From the cell containing the given text, extract its center point as [X, Y] coordinate. 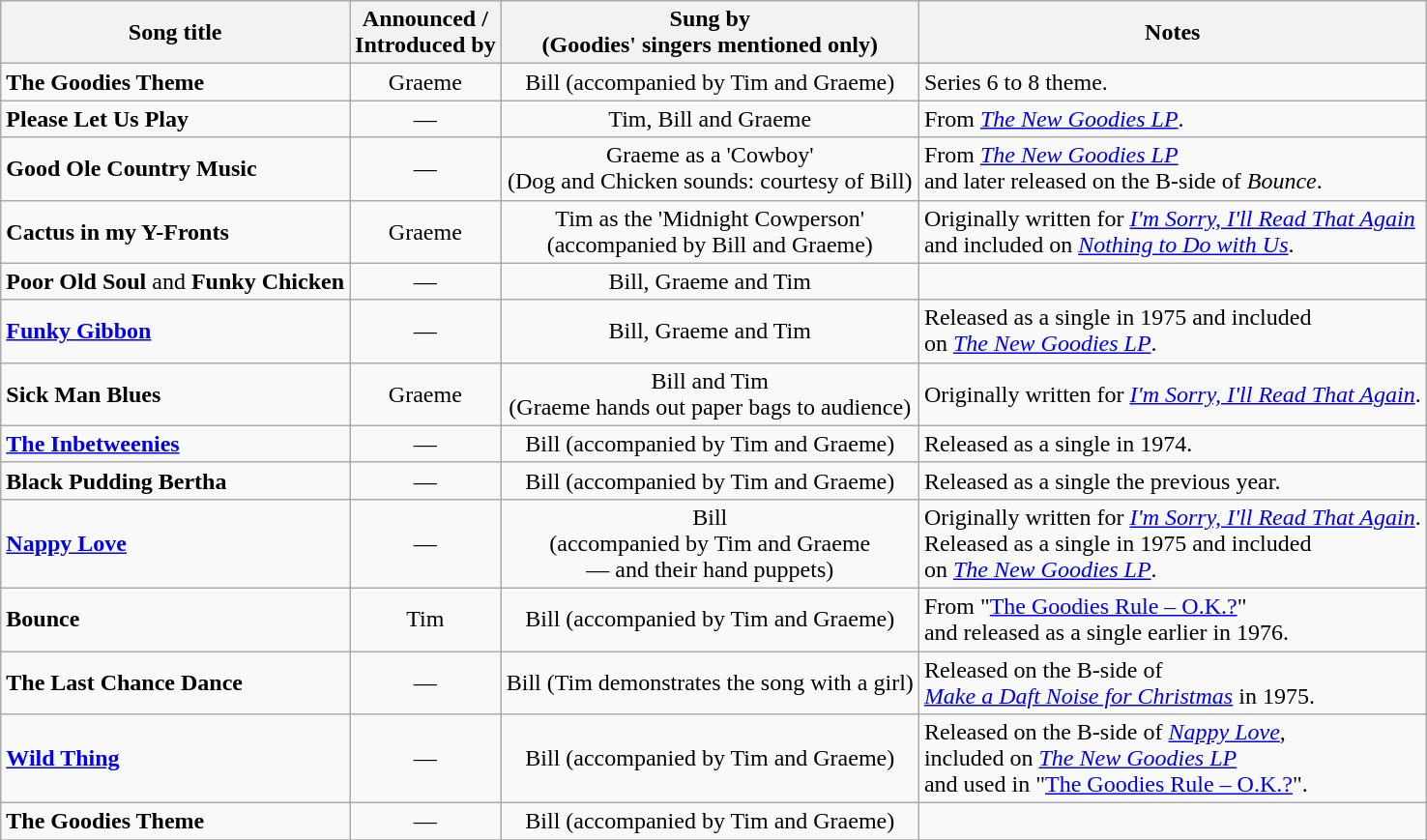
The Inbetweenies [176, 444]
Please Let Us Play [176, 119]
From "The Goodies Rule – O.K.?" and released as a single earlier in 1976. [1172, 619]
Series 6 to 8 theme. [1172, 82]
Black Pudding Bertha [176, 480]
Originally written for I'm Sorry, I'll Read That Again and included on Nothing to Do with Us. [1172, 232]
From The New Goodies LP and later released on the B-side of Bounce. [1172, 168]
Bill (Tim demonstrates the song with a girl) [710, 682]
Funky Gibbon [176, 331]
From The New Goodies LP. [1172, 119]
Sick Man Blues [176, 394]
Nappy Love [176, 543]
Originally written for I'm Sorry, I'll Read That Again. [1172, 394]
Wild Thing [176, 759]
Cactus in my Y-Fronts [176, 232]
Tim [425, 619]
Announced / Introduced by [425, 33]
Sung by (Goodies' singers mentioned only) [710, 33]
Bounce [176, 619]
Bill (accompanied by Tim and Graeme — and their hand puppets) [710, 543]
Song title [176, 33]
The Last Chance Dance [176, 682]
Released on the B-side of Make a Daft Noise for Christmas in 1975. [1172, 682]
Released as a single in 1975 and included on The New Goodies LP. [1172, 331]
Notes [1172, 33]
Released as a single in 1974. [1172, 444]
Released as a single the previous year. [1172, 480]
Graeme as a 'Cowboy' (Dog and Chicken sounds: courtesy of Bill) [710, 168]
Tim, Bill and Graeme [710, 119]
Poor Old Soul and Funky Chicken [176, 281]
Bill and Tim (Graeme hands out paper bags to audience) [710, 394]
Tim as the 'Midnight Cowperson' (accompanied by Bill and Graeme) [710, 232]
Good Ole Country Music [176, 168]
Released on the B-side of Nappy Love, included on The New Goodies LP and used in "The Goodies Rule – O.K.?". [1172, 759]
Originally written for I'm Sorry, I'll Read That Again. Released as a single in 1975 and included on The New Goodies LP. [1172, 543]
